Capture the cell that displays the provided text and extract its [X, Y] central coordinate. 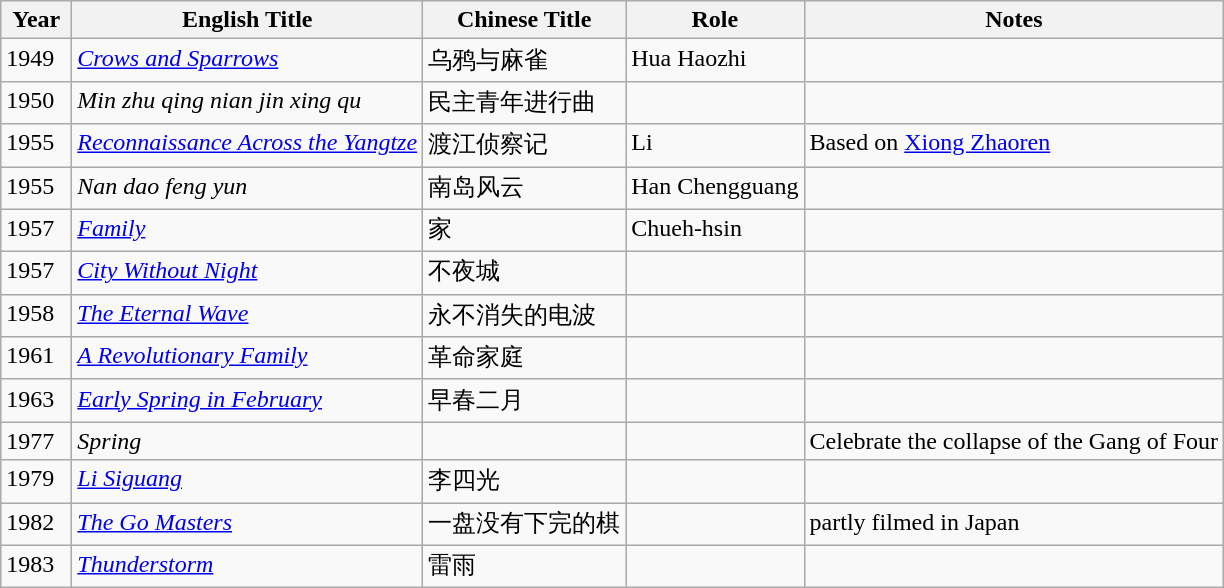
1963 [36, 400]
Celebrate the collapse of the Gang of Four [1014, 441]
Based on Xiong Zhaoren [1014, 146]
1961 [36, 358]
1977 [36, 441]
一盘没有下完的棋 [524, 524]
1949 [36, 60]
A Revolutionary Family [248, 358]
Li [715, 146]
1950 [36, 102]
1958 [36, 316]
Han Chengguang [715, 188]
1979 [36, 482]
English Title [248, 20]
Min zhu qing nian jin xing qu [248, 102]
革命家庭 [524, 358]
雷雨 [524, 566]
Hua Haozhi [715, 60]
Year [36, 20]
家 [524, 230]
1982 [36, 524]
Nan dao feng yun [248, 188]
Role [715, 20]
永不消失的电波 [524, 316]
Spring [248, 441]
Notes [1014, 20]
乌鸦与麻雀 [524, 60]
Li Siguang [248, 482]
南岛风云 [524, 188]
The Eternal Wave [248, 316]
不夜城 [524, 274]
Family [248, 230]
Early Spring in February [248, 400]
Chinese Title [524, 20]
partly filmed in Japan [1014, 524]
City Without Night [248, 274]
渡江侦察记 [524, 146]
Crows and Sparrows [248, 60]
The Go Masters [248, 524]
Chueh-hsin [715, 230]
Reconnaissance Across the Yangtze [248, 146]
民主青年进行曲 [524, 102]
早春二月 [524, 400]
Thunderstorm [248, 566]
1983 [36, 566]
李四光 [524, 482]
